Search for the cell housing the specified text and yield its (x, y) center coordinate. 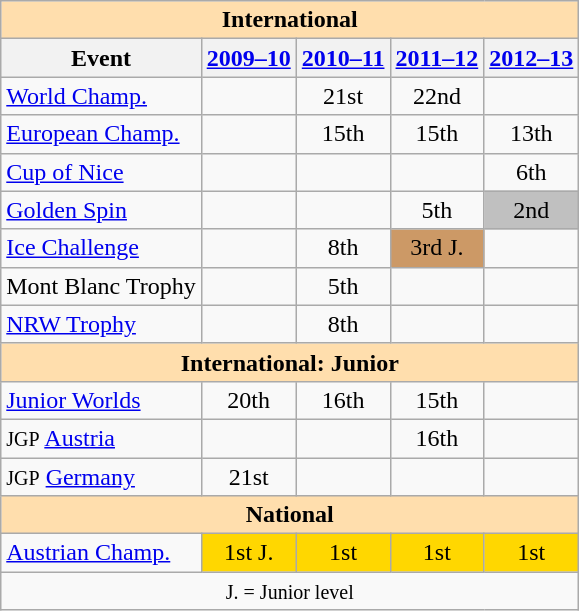
22nd (437, 96)
European Champ. (101, 134)
JGP Germany (101, 477)
Ice Challenge (101, 248)
Cup of Nice (101, 172)
2010–11 (343, 58)
J. = Junior level (290, 591)
Junior Worlds (101, 400)
World Champ. (101, 96)
3rd J. (437, 248)
2nd (532, 210)
2009–10 (248, 58)
6th (532, 172)
13th (532, 134)
1st J. (248, 553)
Golden Spin (101, 210)
2011–12 (437, 58)
National (290, 515)
Event (101, 58)
2012–13 (532, 58)
20th (248, 400)
NRW Trophy (101, 324)
JGP Austria (101, 438)
International: Junior (290, 362)
Austrian Champ. (101, 553)
International (290, 20)
Mont Blanc Trophy (101, 286)
